Capture the cell that displays the provided text and extract its [X, Y] central coordinate. 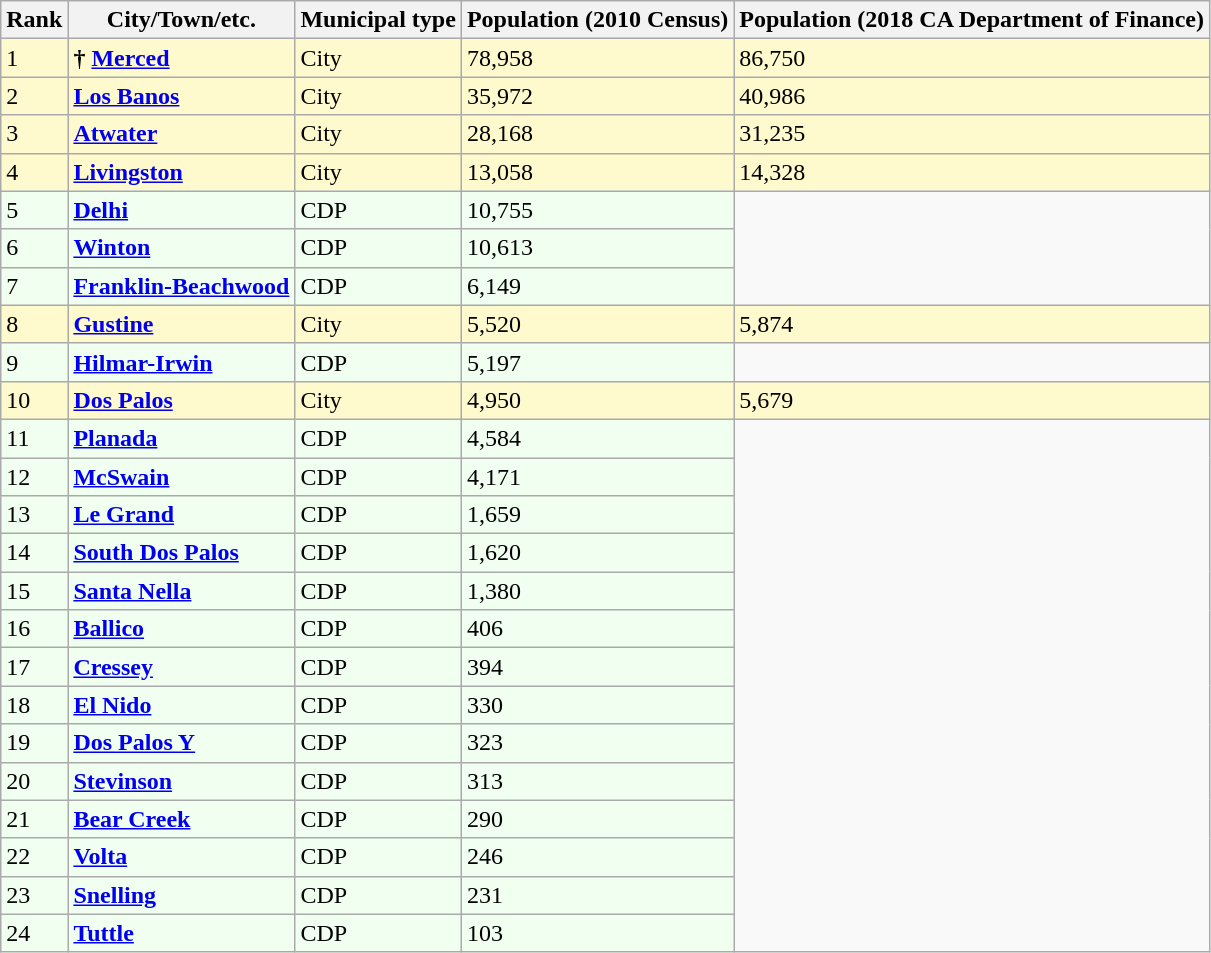
6 [34, 248]
23 [34, 895]
1 [34, 58]
Hilmar-Irwin [182, 362]
1,659 [597, 515]
South Dos Palos [182, 553]
5 [34, 210]
Livingston [182, 172]
17 [34, 667]
8 [34, 324]
5,679 [972, 400]
4 [34, 172]
12 [34, 477]
78,958 [597, 58]
6,149 [597, 286]
323 [597, 743]
Stevinson [182, 781]
246 [597, 857]
11 [34, 438]
1,380 [597, 591]
330 [597, 705]
Gustine [182, 324]
Los Banos [182, 96]
Dos Palos [182, 400]
19 [34, 743]
313 [597, 781]
103 [597, 933]
22 [34, 857]
3 [34, 134]
14,328 [972, 172]
Bear Creek [182, 819]
Ballico [182, 629]
Le Grand [182, 515]
Population (2010 Census) [597, 20]
Municipal type [378, 20]
28,168 [597, 134]
Planada [182, 438]
Population (2018 CA Department of Finance) [972, 20]
14 [34, 553]
9 [34, 362]
86,750 [972, 58]
Dos Palos Y [182, 743]
Cressey [182, 667]
5,520 [597, 324]
† Merced [182, 58]
20 [34, 781]
24 [34, 933]
10,755 [597, 210]
4,950 [597, 400]
40,986 [972, 96]
4,171 [597, 477]
Santa Nella [182, 591]
16 [34, 629]
Snelling [182, 895]
10,613 [597, 248]
El Nido [182, 705]
15 [34, 591]
406 [597, 629]
Delhi [182, 210]
7 [34, 286]
13 [34, 515]
31,235 [972, 134]
1,620 [597, 553]
13,058 [597, 172]
City/Town/etc. [182, 20]
4,584 [597, 438]
Volta [182, 857]
Franklin-Beachwood [182, 286]
5,197 [597, 362]
McSwain [182, 477]
35,972 [597, 96]
Winton [182, 248]
Atwater [182, 134]
290 [597, 819]
Rank [34, 20]
10 [34, 400]
18 [34, 705]
21 [34, 819]
Tuttle [182, 933]
2 [34, 96]
5,874 [972, 324]
394 [597, 667]
231 [597, 895]
